Search for the cell housing the specified text and yield its [X, Y] center coordinate. 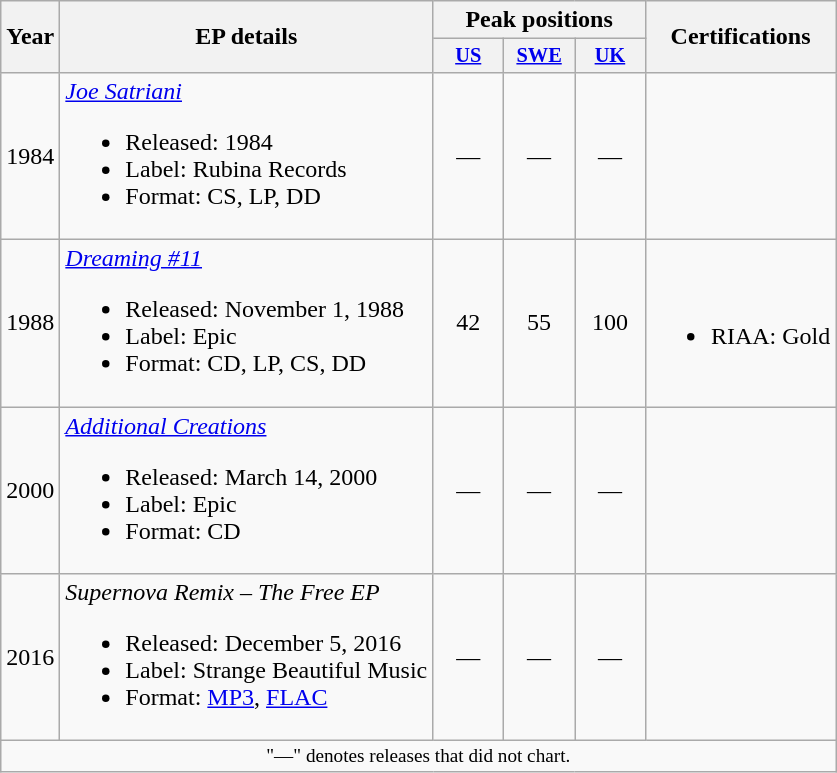
100 [610, 324]
55 [540, 324]
Supernova Remix – The Free EPReleased: December 5, 2016Label: Strange Beautiful MusicFormat: MP3, FLAC [246, 658]
EP details [246, 37]
Certifications [740, 37]
Joe SatrianiReleased: 1984Label: Rubina RecordsFormat: CS, LP, DD [246, 156]
"—" denotes releases that did not chart. [418, 757]
Additional CreationsReleased: March 14, 2000Label: EpicFormat: CD [246, 490]
42 [468, 324]
UK [610, 56]
2016 [30, 658]
RIAA: Gold [740, 324]
Dreaming #11Released: November 1, 1988Label: EpicFormat: CD, LP, CS, DD [246, 324]
SWE [540, 56]
Year [30, 37]
1984 [30, 156]
US [468, 56]
Peak positions [540, 20]
2000 [30, 490]
1988 [30, 324]
